Return (X, Y) of the center of cell containing provided text 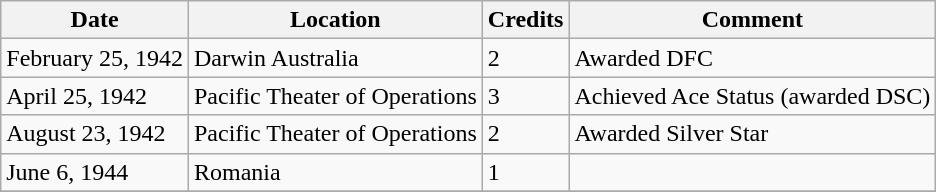
Romania (335, 172)
Credits (526, 20)
Date (95, 20)
Location (335, 20)
August 23, 1942 (95, 134)
Achieved Ace Status (awarded DSC) (752, 96)
Comment (752, 20)
Darwin Australia (335, 58)
Awarded Silver Star (752, 134)
April 25, 1942 (95, 96)
3 (526, 96)
1 (526, 172)
Awarded DFC (752, 58)
June 6, 1944 (95, 172)
February 25, 1942 (95, 58)
